Scan for the cell matching the given text and deliver its (X, Y) coordinate at center. 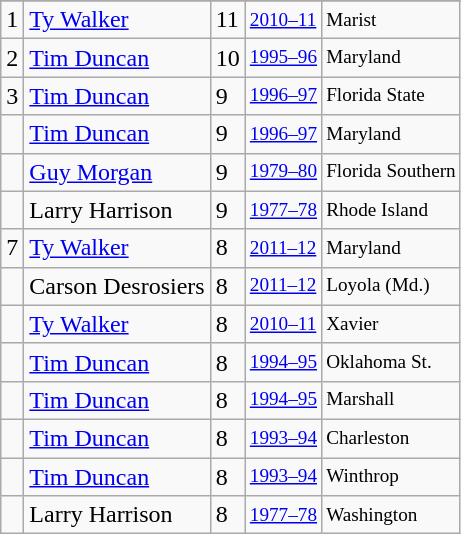
Oklahoma St. (392, 362)
Xavier (392, 324)
Marshall (392, 400)
Winthrop (392, 477)
7 (12, 248)
Florida State (392, 96)
Marist (392, 20)
Loyola (Md.) (392, 286)
2 (12, 58)
Charleston (392, 438)
11 (228, 20)
Rhode Island (392, 210)
Florida Southern (392, 172)
1 (12, 20)
1995–96 (283, 58)
1979–80 (283, 172)
Washington (392, 515)
10 (228, 58)
Carson Desrosiers (117, 286)
Guy Morgan (117, 172)
3 (12, 96)
